Capture the cell that displays the provided text and extract its (X, Y) central coordinate. 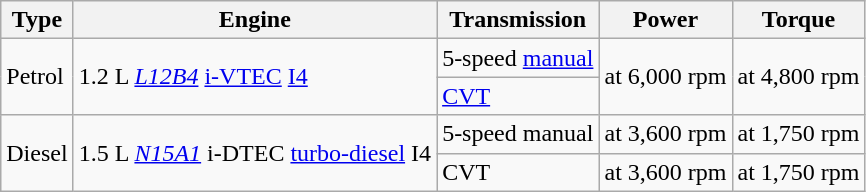
Power (666, 20)
Torque (798, 20)
at 4,800 rpm (798, 77)
Type (37, 20)
Petrol (37, 77)
Diesel (37, 153)
1.2 L L12B4 i-VTEC I4 (254, 77)
1.5 L N15A1 i-DTEC turbo-diesel I4 (254, 153)
at 6,000 rpm (666, 77)
Engine (254, 20)
Transmission (518, 20)
